Output the (X, Y) coordinate of the center of the cell containing the given text.  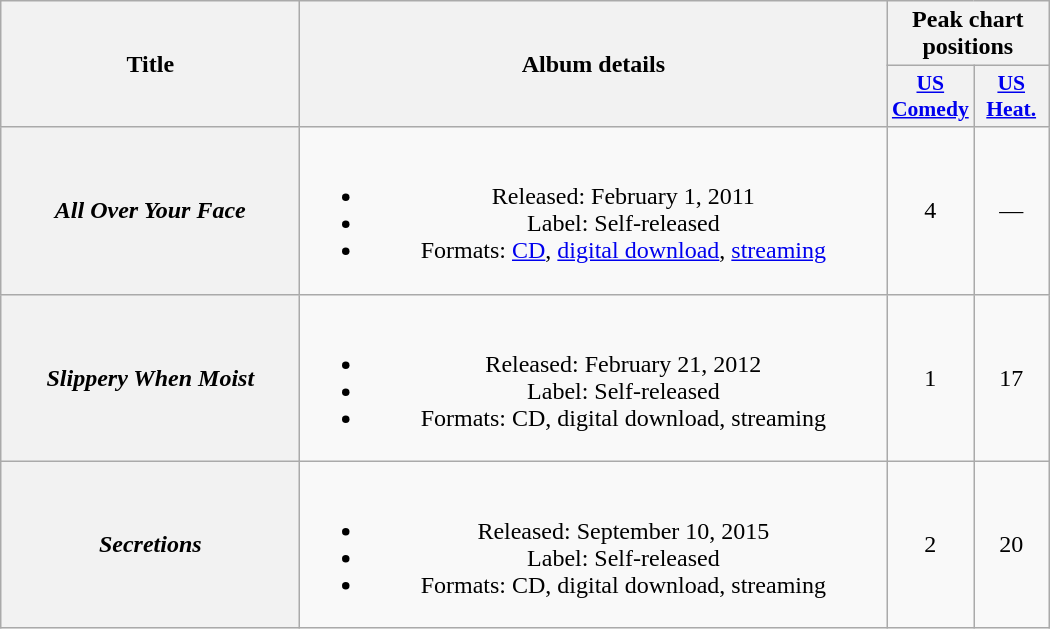
1 (930, 378)
Peak chart positions (968, 34)
2 (930, 544)
USHeat. (1012, 96)
Released: February 21, 2012Label: Self-releasedFormats: CD, digital download, streaming (594, 378)
4 (930, 210)
Released: February 1, 2011Label: Self-releasedFormats: CD, digital download, streaming (594, 210)
Title (150, 64)
Slippery When Moist (150, 378)
All Over Your Face (150, 210)
— (1012, 210)
17 (1012, 378)
USComedy (930, 96)
Secretions (150, 544)
Album details (594, 64)
20 (1012, 544)
Released: September 10, 2015Label: Self-releasedFormats: CD, digital download, streaming (594, 544)
